Output the [X, Y] coordinate of the center of the cell containing the given text.  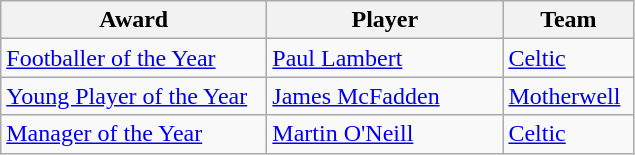
James McFadden [385, 96]
Player [385, 20]
Manager of the Year [134, 134]
Award [134, 20]
Martin O'Neill [385, 134]
Team [568, 20]
Footballer of the Year [134, 58]
Motherwell [568, 96]
Paul Lambert [385, 58]
Young Player of the Year [134, 96]
